From the cell containing the given text, extract its center point as [x, y] coordinate. 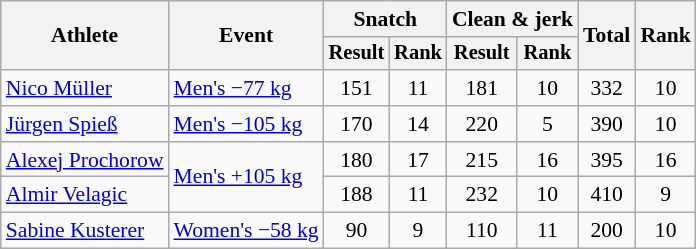
390 [606, 124]
395 [606, 160]
5 [548, 124]
Sabine Kusterer [85, 231]
110 [482, 231]
200 [606, 231]
151 [357, 88]
17 [418, 160]
90 [357, 231]
181 [482, 88]
220 [482, 124]
Nico Müller [85, 88]
Jürgen Spieß [85, 124]
Men's +105 kg [246, 178]
Men's −105 kg [246, 124]
Event [246, 36]
Athlete [85, 36]
180 [357, 160]
Men's −77 kg [246, 88]
Almir Velagic [85, 195]
Alexej Prochorow [85, 160]
332 [606, 88]
410 [606, 195]
Women's −58 kg [246, 231]
Clean & jerk [512, 19]
170 [357, 124]
232 [482, 195]
215 [482, 160]
188 [357, 195]
Total [606, 36]
Snatch [386, 19]
14 [418, 124]
